Find where the given text appears and provide that cell's center as [X, Y] coordinate. 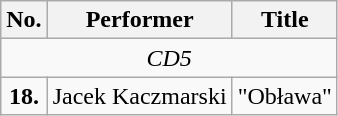
CD5 [170, 58]
Title [284, 20]
"Obława" [284, 96]
18. [24, 96]
Performer [140, 20]
Jacek Kaczmarski [140, 96]
No. [24, 20]
